Output the (X, Y) coordinate of the center of the cell containing the given text.  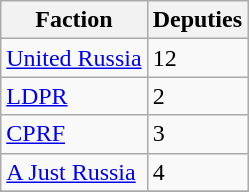
Deputies (197, 20)
12 (197, 58)
Faction (74, 20)
A Just Russia (74, 172)
3 (197, 134)
CPRF (74, 134)
4 (197, 172)
2 (197, 96)
LDPR (74, 96)
United Russia (74, 58)
